Identify which cell holds the provided text, then report its [x, y] central coordinate. 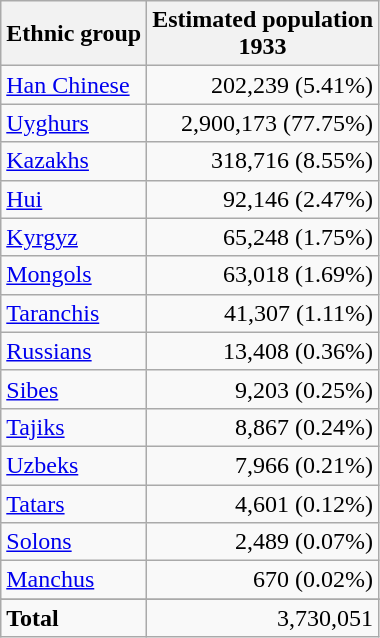
4,601 (0.12%) [263, 503]
Uyghurs [74, 123]
Ethnic group [74, 34]
Manchus [74, 580]
318,716 (8.55%) [263, 161]
92,146 (2.47%) [263, 199]
Tatars [74, 503]
8,867 (0.24%) [263, 427]
Total [74, 618]
2,900,173 (77.75%) [263, 123]
Sibes [74, 389]
Kazakhs [74, 161]
670 (0.02%) [263, 580]
13,408 (0.36%) [263, 351]
202,239 (5.41%) [263, 85]
9,203 (0.25%) [263, 389]
65,248 (1.75%) [263, 237]
Tajiks [74, 427]
Hui [74, 199]
Estimated population1933 [263, 34]
Mongols [74, 275]
Taranchis [74, 313]
Russians [74, 351]
63,018 (1.69%) [263, 275]
Solons [74, 542]
Han Chinese [74, 85]
7,966 (0.21%) [263, 465]
41,307 (1.11%) [263, 313]
2,489 (0.07%) [263, 542]
3,730,051 [263, 618]
Kyrgyz [74, 237]
Uzbeks [74, 465]
